Search for the cell housing the specified text and yield its (X, Y) center coordinate. 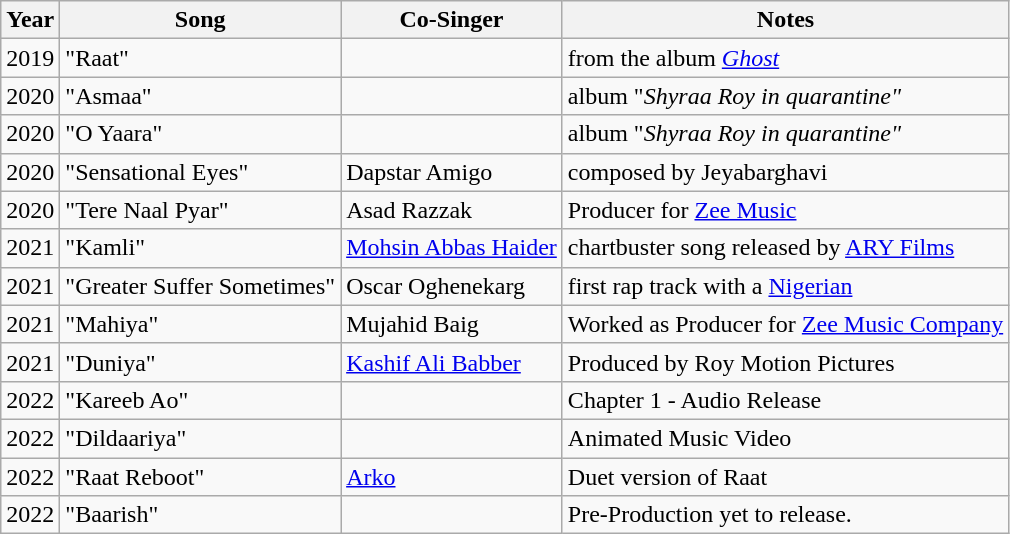
"Asmaa" (200, 96)
Oscar Oghenekarg (452, 286)
Co-Singer (452, 20)
2019 (30, 58)
Notes (785, 20)
Animated Music Video (785, 438)
"Kamli" (200, 248)
"Dildaariya" (200, 438)
Mohsin Abbas Haider (452, 248)
chartbuster song released by ARY Films (785, 248)
"Baarish" (200, 515)
"Greater Suffer Sometimes" (200, 286)
Worked as Producer for Zee Music Company (785, 324)
first rap track with a Nigerian (785, 286)
"Raat Reboot" (200, 477)
Duet version of Raat (785, 477)
Produced by Roy Motion Pictures (785, 362)
Year (30, 20)
Chapter 1 - Audio Release (785, 400)
Pre-Production yet to release. (785, 515)
"Mahiya" (200, 324)
composed by Jeyabarghavi (785, 172)
"Duniya" (200, 362)
Asad Razzak (452, 210)
Kashif Ali Babber (452, 362)
Dapstar Amigo (452, 172)
Arko (452, 477)
Song (200, 20)
"O Yaara" (200, 134)
"Kareeb Ao" (200, 400)
Mujahid Baig (452, 324)
"Raat" (200, 58)
"Sensational Eyes" (200, 172)
from the album Ghost (785, 58)
"Tere Naal Pyar" (200, 210)
Producer for Zee Music (785, 210)
